Locate the cell with the specified text and output its (X, Y) center coordinate. 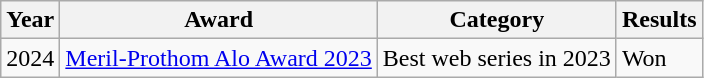
Year (30, 20)
Meril-Prothom Alo Award 2023 (219, 58)
Best web series in 2023 (496, 58)
Results (659, 20)
2024 (30, 58)
Won (659, 58)
Award (219, 20)
Category (496, 20)
